Capture the cell that displays the provided text and extract its [x, y] central coordinate. 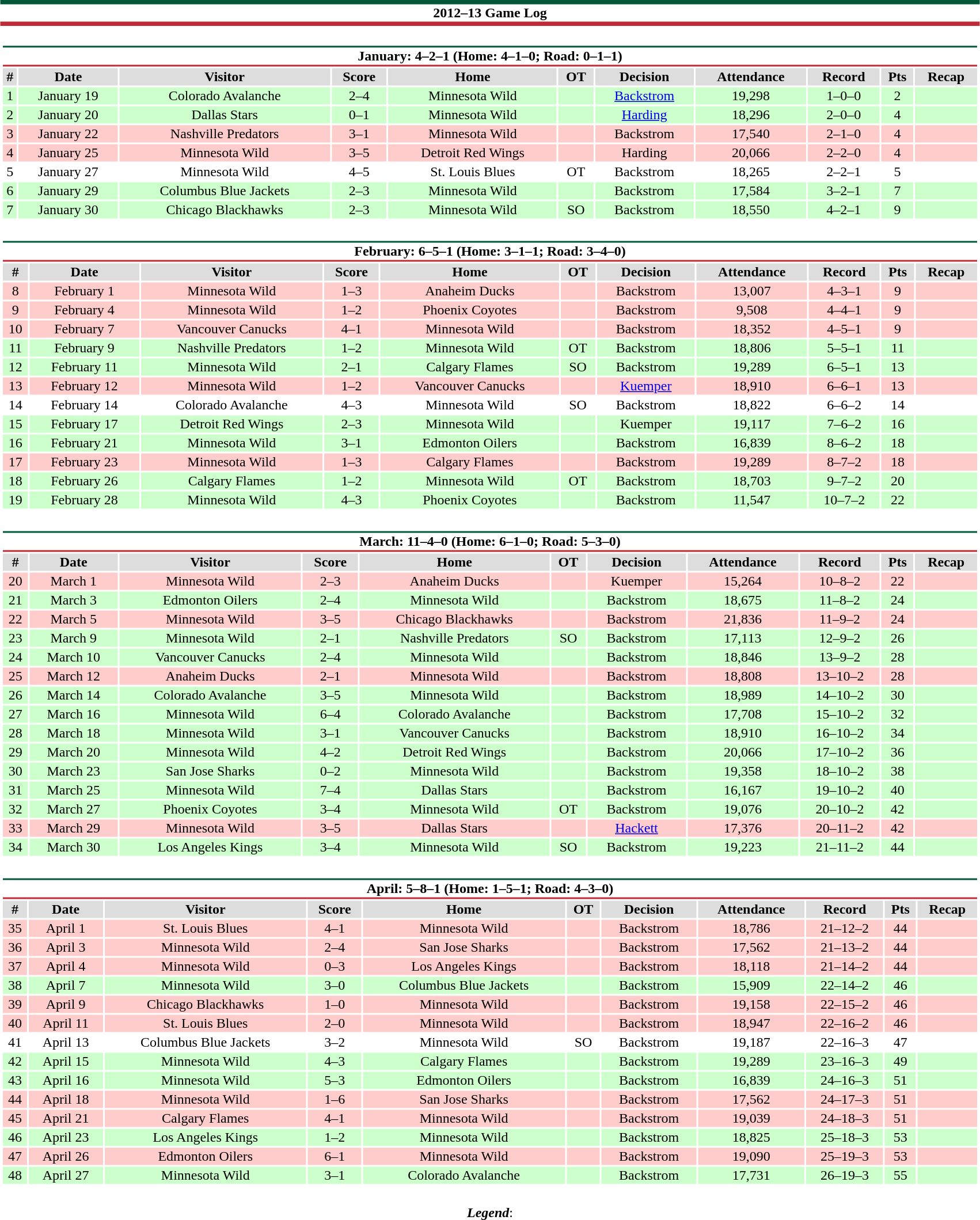
10 [15, 329]
14–10–2 [840, 695]
6–6–2 [845, 405]
April 4 [66, 967]
February 21 [84, 443]
17–10–2 [840, 752]
January 22 [68, 134]
17 [15, 462]
February 4 [84, 310]
11–9–2 [840, 619]
March 30 [74, 847]
5–5–1 [845, 348]
13,007 [752, 291]
18,808 [743, 676]
20–11–2 [840, 828]
April 9 [66, 1005]
31 [15, 790]
21,836 [743, 619]
18,675 [743, 601]
15 [15, 424]
12 [15, 367]
48 [15, 1175]
17,708 [743, 714]
February 28 [84, 500]
February 1 [84, 291]
6 [10, 191]
April 13 [66, 1043]
April: 5–8–1 (Home: 1–5–1; Road: 4–3–0) [489, 889]
February 7 [84, 329]
4–4–1 [845, 310]
17,376 [743, 828]
19–10–2 [840, 790]
19,090 [751, 1157]
1–6 [335, 1099]
March 10 [74, 657]
February 9 [84, 348]
8 [15, 291]
24–18–3 [845, 1119]
February: 6–5–1 (Home: 3–1–1; Road: 3–4–0) [489, 251]
1 [10, 96]
0–3 [335, 967]
19,039 [751, 1119]
4–5 [359, 172]
22–15–2 [845, 1005]
21–14–2 [845, 967]
23 [15, 638]
19,223 [743, 847]
February 23 [84, 462]
March 5 [74, 619]
24–16–3 [845, 1081]
23–16–3 [845, 1061]
January 29 [68, 191]
6–4 [331, 714]
January 20 [68, 115]
12–9–2 [840, 638]
March 14 [74, 695]
March 25 [74, 790]
8–6–2 [845, 443]
April 11 [66, 1023]
6–5–1 [845, 367]
21–12–2 [845, 929]
April 21 [66, 1119]
February 26 [84, 481]
April 18 [66, 1099]
3–0 [335, 985]
7–4 [331, 790]
26–19–3 [845, 1175]
April 27 [66, 1175]
1–0–0 [844, 96]
11–8–2 [840, 601]
January 27 [68, 172]
March 27 [74, 809]
29 [15, 752]
25 [15, 676]
April 7 [66, 985]
February 12 [84, 386]
March 23 [74, 771]
16–10–2 [840, 733]
March 20 [74, 752]
18,118 [751, 967]
19,076 [743, 809]
19 [15, 500]
18,947 [751, 1023]
3 [10, 134]
Hackett [637, 828]
March: 11–4–0 (Home: 6–1–0; Road: 5–3–0) [489, 541]
37 [15, 967]
0–2 [331, 771]
4–5–1 [845, 329]
22–16–3 [845, 1043]
10–8–2 [840, 581]
April 26 [66, 1157]
39 [15, 1005]
21 [15, 601]
16,167 [743, 790]
18,825 [751, 1137]
18,352 [752, 329]
March 29 [74, 828]
18,806 [752, 348]
20–10–2 [840, 809]
17,113 [743, 638]
January 19 [68, 96]
18,786 [751, 929]
18,822 [752, 405]
27 [15, 714]
18,703 [752, 481]
49 [901, 1061]
11,547 [752, 500]
4–2–1 [844, 210]
25–19–3 [845, 1157]
1–0 [335, 1005]
2–2–0 [844, 153]
5–3 [335, 1081]
February 17 [84, 424]
18,265 [751, 172]
March 3 [74, 601]
9,508 [752, 310]
24–17–3 [845, 1099]
33 [15, 828]
21–13–2 [845, 947]
10–7–2 [845, 500]
43 [15, 1081]
18–10–2 [840, 771]
18,846 [743, 657]
April 16 [66, 1081]
6–6–1 [845, 386]
January 30 [68, 210]
17,540 [751, 134]
25–18–3 [845, 1137]
55 [901, 1175]
April 1 [66, 929]
February 11 [84, 367]
March 1 [74, 581]
13–9–2 [840, 657]
19,358 [743, 771]
19,158 [751, 1005]
0–1 [359, 115]
15–10–2 [840, 714]
April 3 [66, 947]
17,731 [751, 1175]
2–0–0 [844, 115]
4–2 [331, 752]
19,298 [751, 96]
March 18 [74, 733]
3–2 [335, 1043]
7–6–2 [845, 424]
2–0 [335, 1023]
18,296 [751, 115]
January 25 [68, 153]
April 15 [66, 1061]
March 12 [74, 676]
3–2–1 [844, 191]
9–7–2 [845, 481]
April 23 [66, 1137]
8–7–2 [845, 462]
17,584 [751, 191]
41 [15, 1043]
15,909 [751, 985]
6–1 [335, 1157]
2–2–1 [844, 172]
45 [15, 1119]
15,264 [743, 581]
18,989 [743, 695]
March 9 [74, 638]
4–3–1 [845, 291]
2012–13 Game Log [490, 13]
21–11–2 [840, 847]
22–14–2 [845, 985]
March 16 [74, 714]
January: 4–2–1 (Home: 4–1–0; Road: 0–1–1) [489, 56]
22–16–2 [845, 1023]
2–1–0 [844, 134]
18,550 [751, 210]
February 14 [84, 405]
13–10–2 [840, 676]
19,117 [752, 424]
19,187 [751, 1043]
35 [15, 929]
